Determine the (X, Y) coordinate at the center of the cell enclosing the given text.  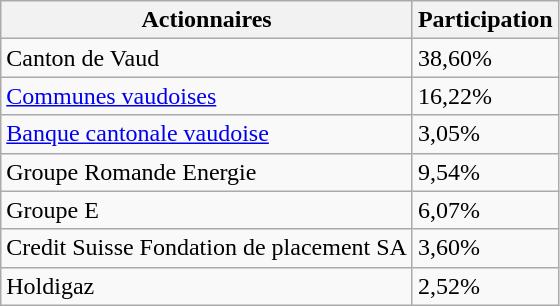
38,60% (485, 58)
16,22% (485, 96)
Participation (485, 20)
3,05% (485, 134)
Actionnaires (207, 20)
Credit Suisse Fondation de placement SA (207, 248)
3,60% (485, 248)
Communes vaudoises (207, 96)
Groupe Romande Energie (207, 172)
Groupe E (207, 210)
Canton de Vaud (207, 58)
9,54% (485, 172)
Banque cantonale vaudoise (207, 134)
Holdigaz (207, 286)
2,52% (485, 286)
6,07% (485, 210)
